Pinpoint the cell where the given text exists, returning its [X, Y] midpoint coordinate. 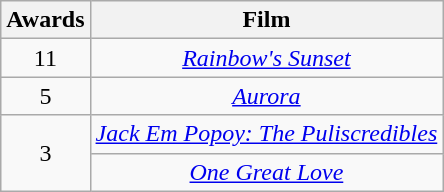
Jack Em Popoy: The Puliscredibles [266, 134]
Film [266, 20]
Awards [46, 20]
Aurora [266, 96]
One Great Love [266, 172]
11 [46, 58]
Rainbow's Sunset [266, 58]
3 [46, 153]
5 [46, 96]
